Capture the cell that displays the provided text and extract its (X, Y) central coordinate. 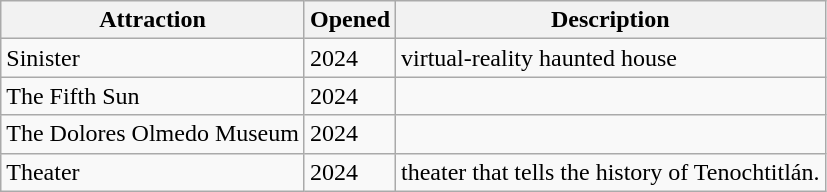
Theater (153, 172)
Attraction (153, 20)
The Dolores Olmedo Museum (153, 134)
virtual-reality haunted house (610, 58)
theater that tells the history of Tenochtitlán. (610, 172)
The Fifth Sun (153, 96)
Opened (350, 20)
Sinister (153, 58)
Description (610, 20)
